Pinpoint the cell where the given text exists, returning its [x, y] midpoint coordinate. 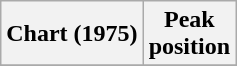
Chart (1975) [72, 34]
Peakposition [189, 34]
